Determine the [X, Y] coordinate at the center of the cell enclosing the given text.  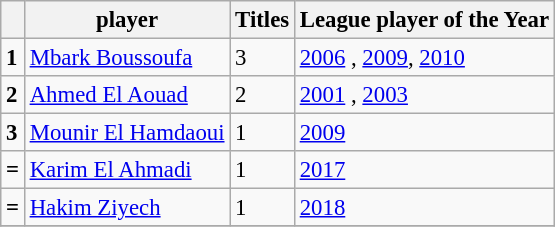
Titles [262, 20]
2017 [424, 170]
2006 , 2009, 2010 [424, 58]
League player of the Year [424, 20]
Karim El Ahmadi [126, 170]
Mounir El Hamdaoui [126, 133]
Hakim Ziyech [126, 208]
Ahmed El Aouad [126, 95]
2009 [424, 133]
2018 [424, 208]
Mbark Boussoufa [126, 58]
player [126, 20]
2001 , 2003 [424, 95]
